Locate the cell with the specified text and output its (X, Y) center coordinate. 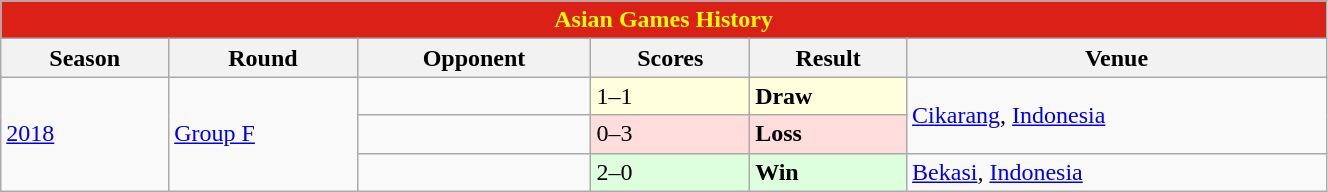
1–1 (670, 96)
Scores (670, 58)
Season (85, 58)
2018 (85, 134)
0–3 (670, 134)
Bekasi, Indonesia (1117, 172)
Draw (828, 96)
Group F (263, 134)
Asian Games History (664, 20)
Round (263, 58)
Loss (828, 134)
2–0 (670, 172)
Opponent (474, 58)
Venue (1117, 58)
Cikarang, Indonesia (1117, 115)
Win (828, 172)
Result (828, 58)
